Detect which cell encompasses the target text, then output its [x, y] center coordinate. 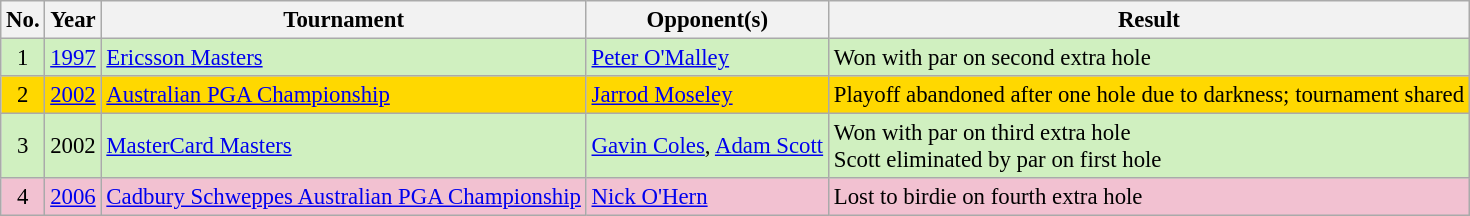
Won with par on second extra hole [1148, 58]
2006 [73, 197]
Gavin Coles, Adam Scott [707, 146]
Tournament [344, 20]
1997 [73, 58]
1 [23, 58]
Peter O'Malley [707, 58]
Nick O'Hern [707, 197]
2 [23, 95]
Ericsson Masters [344, 58]
No. [23, 20]
Result [1148, 20]
MasterCard Masters [344, 146]
Playoff abandoned after one hole due to darkness; tournament shared [1148, 95]
Opponent(s) [707, 20]
Lost to birdie on fourth extra hole [1148, 197]
Year [73, 20]
Cadbury Schweppes Australian PGA Championship [344, 197]
Won with par on third extra holeScott eliminated by par on first hole [1148, 146]
4 [23, 197]
Australian PGA Championship [344, 95]
Jarrod Moseley [707, 95]
3 [23, 146]
